Determine the (x, y) coordinate at the center of the cell enclosing the given text.  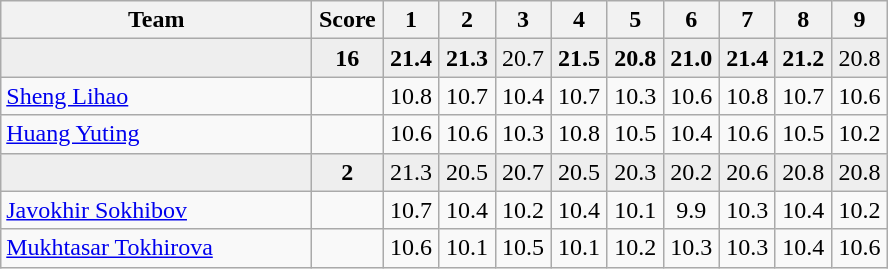
9 (859, 20)
Javokhir Sokhibov (156, 210)
Score (348, 20)
21.5 (579, 58)
21.0 (691, 58)
Team (156, 20)
5 (635, 20)
Huang Yuting (156, 134)
8 (803, 20)
21.2 (803, 58)
20.3 (635, 172)
3 (523, 20)
9.9 (691, 210)
20.6 (747, 172)
20.2 (691, 172)
1 (411, 20)
16 (348, 58)
4 (579, 20)
7 (747, 20)
6 (691, 20)
Sheng Lihao (156, 96)
Mukhtasar Tokhirova (156, 248)
